Provide the [X, Y] coordinate of the cell's center where the given text is located.  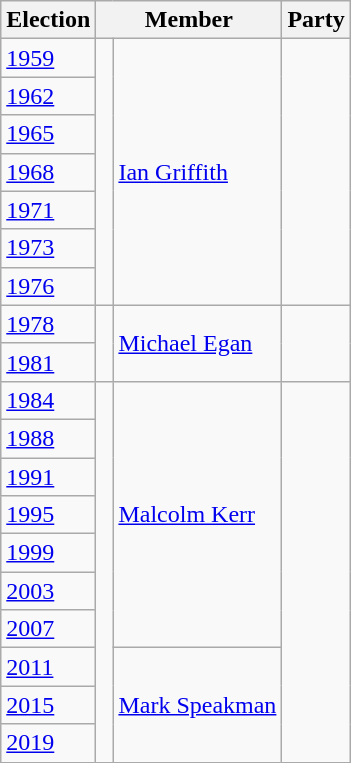
1973 [48, 248]
1988 [48, 438]
Ian Griffith [198, 172]
1976 [48, 286]
1995 [48, 515]
2015 [48, 705]
2007 [48, 629]
1971 [48, 210]
2019 [48, 743]
1962 [48, 96]
1984 [48, 400]
Mark Speakman [198, 705]
1991 [48, 477]
1978 [48, 324]
Party [316, 20]
1968 [48, 172]
2003 [48, 591]
2011 [48, 667]
1999 [48, 553]
Member [189, 20]
Election [48, 20]
1959 [48, 58]
1981 [48, 362]
Malcolm Kerr [198, 514]
Michael Egan [198, 343]
1965 [48, 134]
